Pinpoint the cell where the given text exists, returning its (x, y) midpoint coordinate. 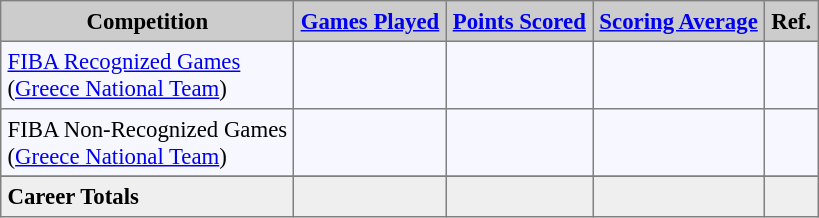
Games Played (370, 21)
FIBA Recognized Games(Greece National Team) (148, 75)
FIBA Non-Recognized Games(Greece National Team) (148, 143)
Points Scored (520, 21)
Career Totals (148, 196)
Scoring Average (679, 21)
Ref. (792, 21)
Competition (148, 21)
